Identify which cell holds the provided text, then report its [X, Y] central coordinate. 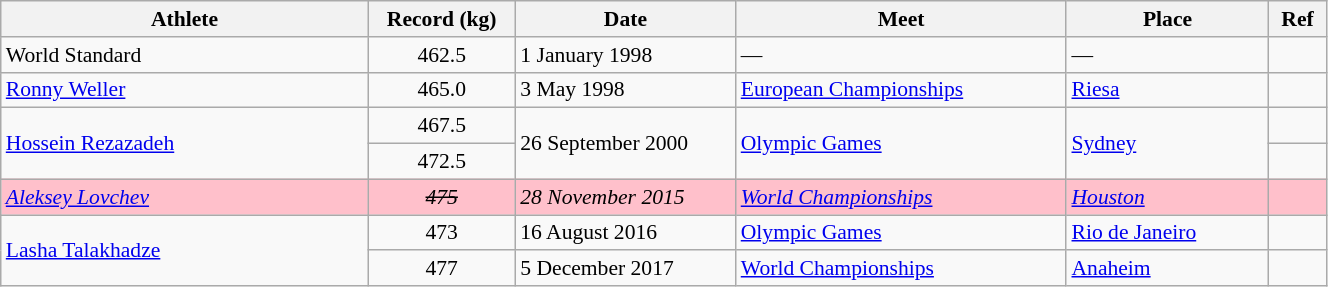
16 August 2016 [625, 233]
475 [442, 197]
Anaheim [1167, 269]
Rio de Janeiro [1167, 233]
Meet [902, 19]
Ronny Weller [184, 90]
Aleksey Lovchev [184, 197]
Hossein Rezazadeh [184, 144]
World Standard [184, 55]
Lasha Talakhadze [184, 250]
1 January 1998 [625, 55]
467.5 [442, 126]
472.5 [442, 162]
28 November 2015 [625, 197]
465.0 [442, 90]
Riesa [1167, 90]
Date [625, 19]
5 December 2017 [625, 269]
26 September 2000 [625, 144]
3 May 1998 [625, 90]
Houston [1167, 197]
Sydney [1167, 144]
Ref [1298, 19]
Record (kg) [442, 19]
462.5 [442, 55]
European Championships [902, 90]
Athlete [184, 19]
473 [442, 233]
477 [442, 269]
Place [1167, 19]
